Return the (X, Y) coordinate for the center point of the cell that contains the specified text.  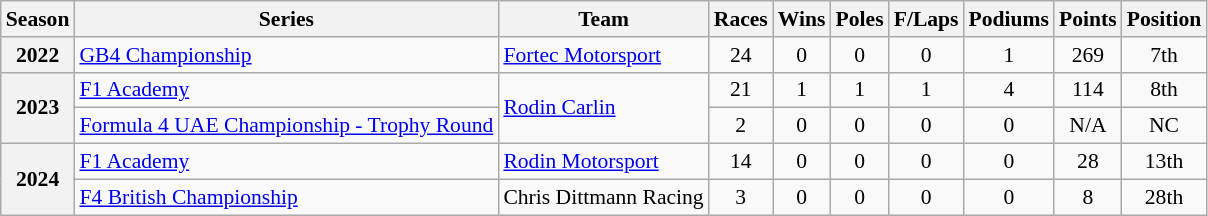
Podiums (1010, 19)
2023 (38, 108)
7th (1164, 55)
2 (741, 126)
Rodin Carlin (603, 108)
13th (1164, 162)
2024 (38, 180)
Team (603, 19)
24 (741, 55)
Wins (802, 19)
3 (741, 197)
F/Laps (926, 19)
Points (1088, 19)
Season (38, 19)
8 (1088, 197)
NC (1164, 126)
Chris Dittmann Racing (603, 197)
Position (1164, 19)
N/A (1088, 126)
F4 British Championship (286, 197)
4 (1010, 90)
2022 (38, 55)
21 (741, 90)
GB4 Championship (286, 55)
269 (1088, 55)
114 (1088, 90)
28th (1164, 197)
Rodin Motorsport (603, 162)
Formula 4 UAE Championship - Trophy Round (286, 126)
Series (286, 19)
28 (1088, 162)
Fortec Motorsport (603, 55)
Races (741, 19)
8th (1164, 90)
14 (741, 162)
Poles (860, 19)
